Identify which cell holds the provided text, then report its (X, Y) central coordinate. 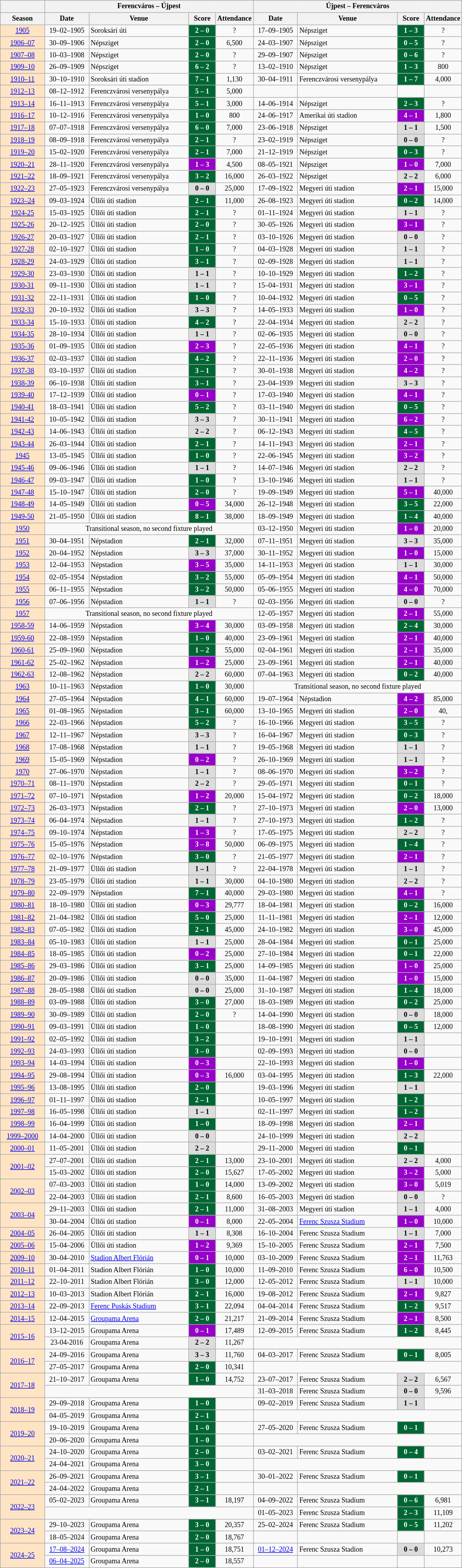
8,308 (235, 1233)
26–03–1944 (67, 444)
17–12–1939 (67, 395)
1978–79 (23, 881)
1983–84 (23, 942)
2022–23 (23, 1507)
15–04–1972 (276, 796)
15–10–1933 (67, 322)
06–09–1975 (276, 845)
10–12–1916 (67, 115)
21–09–1977 (67, 869)
02–03–1956 (276, 602)
13–02–1910 (276, 67)
8,005 (443, 1355)
09–10–1974 (67, 833)
2000–01 (23, 1148)
1,130 (235, 80)
21–05–1977 (276, 857)
02–06–1935 (276, 334)
13–05–1945 (67, 456)
30–05–1926 (276, 225)
1918–19 (23, 140)
2 – 4 (411, 626)
10–04–1932 (276, 298)
22–03–1966 (67, 723)
17–05–2002 (276, 1172)
16–04–1967 (276, 735)
31–08–2003 (276, 1209)
1945 (23, 456)
29–03–1986 (67, 966)
03–10–1926 (276, 237)
12–08–1962 (67, 674)
1981–82 (23, 917)
2003–04 (23, 1215)
1989–90 (23, 1015)
27–07–2001 (67, 1161)
16–10–2004 (276, 1233)
85,000 (443, 699)
07–07–1918 (67, 128)
32,000 (235, 541)
05–06–1955 (276, 589)
08–09–1918 (67, 140)
06–12–1943 (276, 432)
1934-35 (23, 334)
02–09–1993 (276, 1052)
6,981 (443, 1501)
13–09–2002 (276, 1185)
14–06–1943 (67, 432)
22–04–2003 (67, 1197)
12–11–1967 (67, 735)
11–11–1981 (276, 917)
24–03–1907 (276, 43)
10–05–1942 (67, 419)
1953 (23, 565)
1920–21 (23, 164)
14–11–1943 (276, 444)
8 – 1 (202, 517)
1972–73 (23, 808)
15–03–1925 (67, 213)
1957 (23, 613)
1991–92 (23, 1039)
19–05–1968 (276, 748)
1976–77 (23, 857)
8,445 (443, 1331)
9,596 (443, 1391)
27–05–1923 (67, 189)
2004–05 (23, 1233)
14–06–1914 (276, 104)
8,500 (443, 1318)
3 – 4 (202, 626)
18–09–1921 (67, 176)
22–04–1934 (276, 322)
1985–86 (23, 966)
2014–15 (23, 1318)
10–05–1997 (276, 1100)
03–09–1988 (67, 1002)
2021–22 (23, 1483)
6,567 (443, 1379)
20–04–1952 (67, 553)
02–03–1937 (67, 359)
6,000 (443, 176)
15–05–1969 (67, 759)
22–11–1931 (67, 298)
7,500 (443, 1246)
1973–74 (23, 820)
15–10–2005 (276, 1246)
20–03–1927 (67, 237)
1935-36 (23, 347)
26–03–1973 (67, 808)
30–04–1911 (276, 80)
14–11–1953 (276, 565)
1948-49 (23, 504)
14–06–1959 (67, 626)
29–05–1971 (276, 784)
27–05–2020 (276, 1428)
25–09–1960 (67, 650)
40, (443, 711)
5,019 (443, 1185)
11,267 (235, 1343)
22,094 (235, 1306)
1942-43 (23, 432)
1970 (23, 772)
20–09–1986 (67, 978)
1,500 (443, 128)
18–03–1941 (67, 407)
02–05–1992 (67, 1039)
18,767 (235, 1537)
19–08–2012 (276, 1294)
12–04–2015 (67, 1318)
1979–80 (23, 893)
24–04–2022 (67, 1489)
09–02–2019 (276, 1404)
29–09–1907 (276, 55)
31–10–1987 (276, 991)
2015–16 (23, 1336)
18,751 (235, 1550)
04–10–1980 (276, 881)
1992–93 (23, 1052)
1928-29 (23, 261)
29–08–1994 (67, 1076)
1982–83 (23, 930)
13–08–1995 (67, 1087)
30–01–2022 (276, 1476)
11,763 (443, 1257)
12–04–1953 (67, 565)
2005–06 (23, 1246)
Ferenc Szusza Stadion (347, 1550)
1964 (23, 699)
03–11–1940 (276, 407)
10,500 (443, 1270)
01–08–1965 (67, 711)
30–09–1989 (67, 1015)
26–08–1923 (276, 201)
1923–24 (23, 201)
18–05–1985 (67, 954)
18–10–1980 (67, 905)
17–09–1905 (276, 30)
01–11–1997 (67, 1100)
25–02–1962 (67, 663)
02–10–1927 (67, 249)
06–04–1974 (67, 820)
1946-47 (23, 480)
20–10–1932 (67, 310)
30–09–1906 (67, 43)
14–05–1933 (276, 310)
1945-46 (23, 468)
15–05–1976 (67, 845)
05–09–1954 (276, 578)
2023–24 (23, 1531)
1995–96 (23, 1087)
1922–23 (23, 189)
26–10–1969 (276, 759)
21–10–2017 (67, 1379)
26–09–2021 (67, 1476)
28–10–1934 (67, 334)
21–05–1950 (67, 517)
17–09–1922 (276, 189)
1955 (23, 589)
18–09–1998 (276, 1124)
04–04–2014 (276, 1306)
23–07–2017 (276, 1379)
1975–76 (23, 845)
22–08–1959 (67, 638)
24–10–2020 (67, 1452)
23-04-2016 (67, 1343)
4 – 5 (411, 432)
1916–17 (23, 115)
18,197 (235, 1501)
11,109 (443, 1513)
1966 (23, 723)
09–03–1924 (67, 201)
14–04–2000 (67, 1137)
1905 (23, 30)
2001–02 (23, 1167)
9,827 (443, 1294)
1965 (23, 711)
19–10–2019 (67, 1428)
08–11–1970 (67, 784)
28–04–1984 (276, 942)
1993–94 (23, 1063)
1930-31 (23, 286)
1940-41 (23, 407)
1941-42 (23, 419)
2013–14 (23, 1306)
1929-30 (23, 274)
1962-63 (23, 674)
24–03–1929 (67, 261)
26–09–1909 (67, 67)
9,369 (235, 1246)
29–09–2018 (67, 1404)
1925-26 (23, 225)
3 – 8 (202, 845)
22–09–1979 (67, 893)
07–11–1951 (276, 541)
30–10–1910 (67, 80)
03–02–2021 (276, 1452)
22–06–1945 (276, 456)
Season (23, 19)
18–03–1989 (276, 1002)
1999–2000 (23, 1137)
16–10–1966 (276, 723)
03–04–1995 (276, 1076)
1969 (23, 759)
24–04–2021 (67, 1464)
01–09–1935 (67, 347)
07–04–1963 (276, 674)
17–08–1968 (67, 748)
Ferencváros – Újpest (149, 6)
11,202 (443, 1525)
6,500 (235, 43)
2016–17 (23, 1361)
1951 (23, 541)
15–04–1931 (276, 286)
04–03–1928 (276, 249)
27–10–1984 (276, 954)
1912–13 (23, 91)
1974–75 (23, 833)
1990–91 (23, 1027)
1943-44 (23, 444)
1952 (23, 553)
22–10–1993 (276, 1063)
17,489 (235, 1331)
21–09–2014 (276, 1318)
18,557 (235, 1561)
1907–08 (23, 55)
18–05–2024 (67, 1537)
1970–71 (23, 784)
22–10–2011 (67, 1282)
15–03–2002 (67, 1172)
28–11–1920 (67, 164)
28–05–1988 (67, 991)
1926-27 (23, 237)
21–12–1919 (276, 152)
1913–14 (23, 104)
30–01–1938 (276, 371)
14,752 (235, 1379)
08–05–1921 (276, 164)
27–06–1970 (67, 772)
15–10–1947 (67, 493)
2024–25 (23, 1556)
22–05–1936 (276, 347)
27,000 (235, 1002)
1906–07 (23, 43)
13–10–1946 (276, 480)
23–10–2001 (276, 1161)
26–04–2005 (67, 1233)
1987–88 (23, 991)
04–05–2019 (67, 1416)
10–10–1929 (276, 274)
24–09–2016 (67, 1355)
31–03–2018 (276, 1391)
26–03–1922 (276, 176)
1949-50 (23, 517)
12–09–2015 (276, 1331)
2017–18 (23, 1385)
1 – 7 (411, 80)
04–09–2022 (276, 1501)
10,273 (443, 1550)
30–04–2004 (67, 1222)
Újpest – Ferencváros (358, 6)
09–11–1930 (67, 286)
22–05–2004 (276, 1222)
23–04–1939 (276, 383)
02–04–1961 (276, 650)
1,800 (443, 115)
24–10–1982 (276, 930)
03–12–1950 (276, 529)
30–11–1941 (276, 419)
1924-25 (23, 213)
10–03–1908 (67, 55)
15–04–2006 (67, 1246)
19–03–1996 (276, 1087)
02–05–1954 (67, 578)
1921–22 (23, 176)
1938-39 (23, 383)
12–05–2012 (276, 1282)
21–04–1982 (67, 917)
10,341 (235, 1367)
17–08–2024 (67, 1550)
03–09–1958 (276, 626)
1931-32 (23, 298)
1997–98 (23, 1112)
07–10–1971 (67, 796)
19–07–1964 (276, 699)
18–04–1981 (276, 905)
1959-60 (23, 638)
2018–19 (23, 1410)
13–10–1965 (276, 711)
4,500 (235, 164)
18–08–1990 (276, 1027)
20–06–2020 (67, 1440)
8,000 (235, 1222)
1998–99 (23, 1124)
1958-59 (23, 626)
14–04–1990 (276, 1015)
01–11–1924 (276, 213)
21,217 (235, 1318)
15,627 (235, 1172)
07–05–1982 (67, 930)
07–03–2003 (67, 1185)
01–04–2011 (67, 1270)
18–09–1949 (276, 517)
19–09–1949 (276, 493)
29–03–1980 (276, 893)
06–04–2025 (67, 1561)
2011–12 (23, 1282)
22–04–1978 (276, 869)
1994–95 (23, 1076)
15–02–1920 (67, 152)
02–11–1997 (276, 1112)
01–12–2024 (276, 1550)
11,760 (235, 1355)
09–03–1947 (67, 480)
1996–97 (23, 1100)
22–09–2013 (67, 1306)
1927-28 (23, 249)
2012–13 (23, 1294)
4 – 0 (411, 589)
1954 (23, 578)
9,517 (443, 1306)
24–10–1999 (276, 1137)
1988–89 (23, 1002)
2019–20 (23, 1434)
Soroksári úti (139, 30)
37,000 (235, 553)
24–03–1993 (67, 1052)
20–12–1925 (67, 225)
24–06–1917 (276, 115)
1947-48 (23, 493)
16–05–1998 (67, 1112)
1936-37 (23, 359)
16–04–1999 (67, 1124)
14–07–1946 (276, 468)
1971–72 (23, 796)
Soroksári úti stadion (139, 80)
11–04–1987 (276, 978)
2002–03 (23, 1191)
05–02–2023 (67, 1501)
29–11–2000 (276, 1148)
1968 (23, 748)
06–11–1955 (67, 589)
2010–11 (23, 1270)
1909–10 (23, 67)
1956 (23, 602)
1933-34 (23, 322)
1967 (23, 735)
09–03–1991 (67, 1027)
1986–87 (23, 978)
16–05–2003 (276, 1197)
Amerikai úti stadion (347, 115)
13–12–2015 (67, 1331)
0 – 4 (411, 1452)
1977–78 (23, 869)
29,777 (235, 905)
19–02–1905 (67, 30)
1960-61 (23, 650)
1932-33 (23, 310)
1984–85 (23, 954)
25–02–2024 (276, 1525)
23–02–1919 (276, 140)
10–03–2013 (67, 1294)
8,600 (235, 1197)
10–11–1963 (67, 687)
1937-38 (23, 371)
34,000 (235, 504)
14–03–1994 (67, 1063)
1919–20 (23, 152)
29–10–2023 (67, 1525)
26–12–1948 (276, 504)
17–05–1975 (276, 833)
06–10–1938 (67, 383)
23–03–1930 (67, 274)
17–03–1940 (276, 395)
30–04–2010 (67, 1257)
1910–11 (23, 80)
1939-40 (23, 395)
1961-62 (23, 663)
08–12–1912 (67, 91)
11–05–2001 (67, 1148)
02–09–1928 (276, 261)
14–05–1949 (67, 504)
14–09–1985 (276, 966)
08–06–1970 (276, 772)
11–09–2010 (276, 1270)
2009–10 (23, 1257)
2020–21 (23, 1458)
29–11–2003 (67, 1209)
23–06–1918 (276, 128)
1963 (23, 687)
5 – 0 (202, 917)
20,357 (235, 1525)
02–10–1976 (67, 857)
Ferenc Puskás Stadium (139, 1306)
1980–81 (23, 905)
30–11–1952 (276, 553)
09–06–1946 (67, 468)
04–03–2017 (276, 1355)
22–11–1936 (276, 359)
19–10–1991 (276, 1039)
16–11–1913 (67, 104)
03–10–2009 (276, 1257)
30–04–1951 (67, 541)
23–05–1979 (67, 881)
38,000 (235, 517)
1917–18 (23, 128)
07–06–1956 (67, 602)
05–10–1983 (67, 942)
27–05–2017 (67, 1367)
1950 (23, 529)
12–05–1957 (276, 613)
3,000 (235, 104)
03–10–1937 (67, 371)
70,000 (443, 589)
01–05–2023 (276, 1513)
27–05–1964 (67, 699)
